Identify which cell holds the provided text, then report its (X, Y) central coordinate. 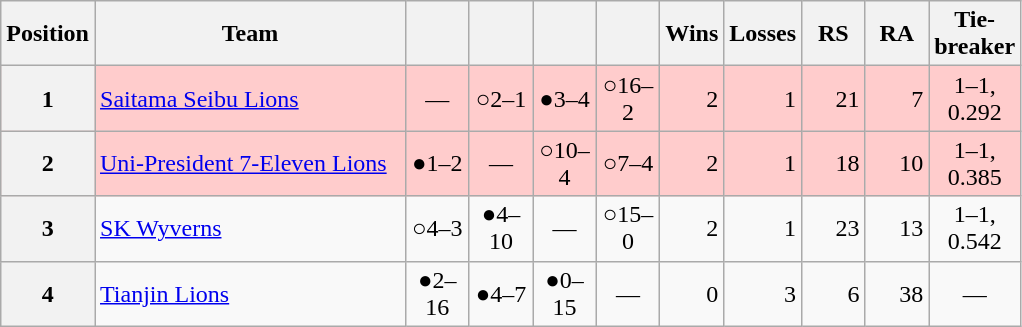
●1–2 (438, 164)
●0–15 (565, 294)
○10–4 (565, 164)
Uni-President 7-Eleven Lions (250, 164)
RS (834, 34)
Saitama Seibu Lions (250, 98)
○7–4 (628, 164)
Team (250, 34)
18 (834, 164)
Losses (763, 34)
○16–2 (628, 98)
6 (834, 294)
Tianjin Lions (250, 294)
●2–16 (438, 294)
Position (48, 34)
1–1, 0.542 (975, 228)
●4–7 (501, 294)
38 (897, 294)
○4–3 (438, 228)
Tie-breaker (975, 34)
13 (897, 228)
●3–4 (565, 98)
4 (48, 294)
0 (692, 294)
RA (897, 34)
7 (897, 98)
1–1, 0.385 (975, 164)
1–1, 0.292 (975, 98)
○15–0 (628, 228)
23 (834, 228)
21 (834, 98)
10 (897, 164)
○2–1 (501, 98)
●4–10 (501, 228)
SK Wyverns (250, 228)
Wins (692, 34)
